For the text-containing cell, return its midpoint in (x, y) coordinate format. 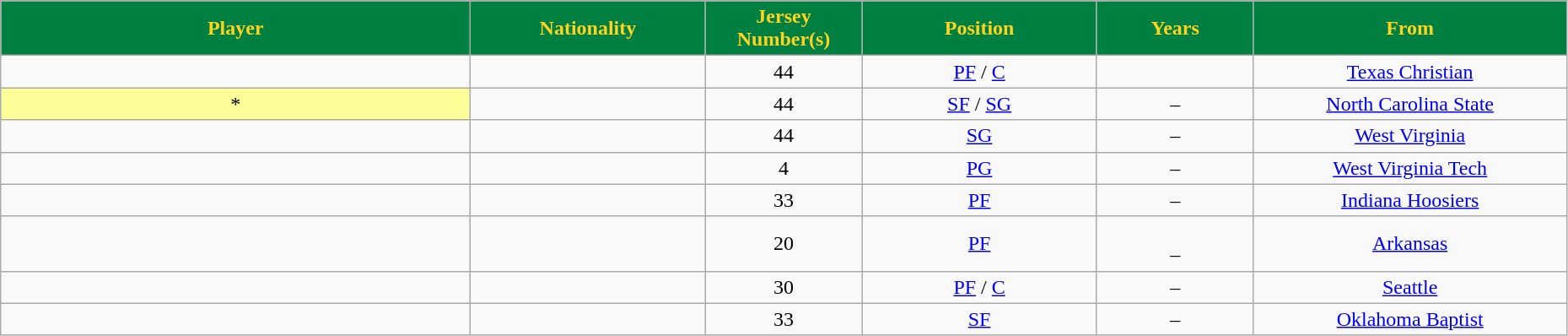
Nationality (588, 29)
Seattle (1410, 287)
* (236, 104)
SF (979, 319)
West Virginia (1410, 136)
4 (784, 168)
North Carolina State (1410, 104)
Texas Christian (1410, 72)
PG (979, 168)
Player (236, 29)
West Virginia Tech (1410, 168)
Arkansas (1410, 243)
Years (1175, 29)
Oklahoma Baptist (1410, 319)
Position (979, 29)
Indiana Hoosiers (1410, 200)
SG (979, 136)
20 (784, 243)
From (1410, 29)
30 (784, 287)
Jersey Number(s) (784, 29)
SF / SG (979, 104)
